Return (x, y) of the center of cell containing provided text 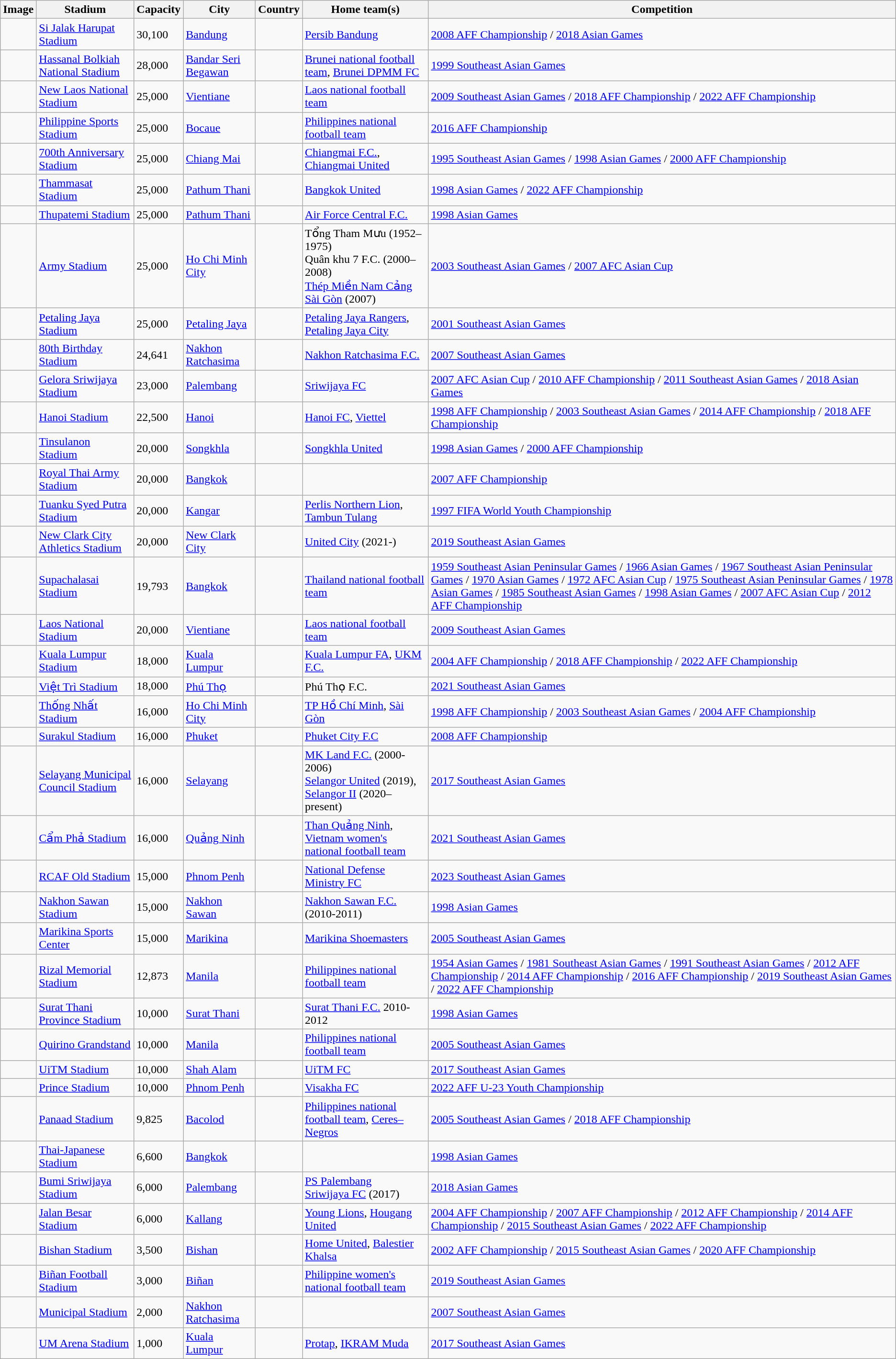
Bishan (219, 1250)
MK Land F.C. (2000-2006)Selangor United (2019), Selangor II (2020–present) (366, 781)
Thống Nhất Stadium (85, 712)
Home team(s) (366, 10)
Gelora Sriwijaya Stadium (85, 386)
Petaling Jaya (219, 324)
Petaling Jaya Stadium (85, 324)
Biñan (219, 1281)
Perlis Northern Lion, Tambun Tulang (366, 510)
Bacolod (219, 1119)
19,793 (159, 586)
Tinsulanon Stadium (85, 448)
2018 Asian Games (662, 1188)
Prince Stadium (85, 1087)
Quảng Ninh (219, 838)
700th Anniversary Stadium (85, 159)
Persib Bandung (366, 34)
3,500 (159, 1250)
Image (18, 10)
Stadium (85, 10)
Thai-Japanese Stadium (85, 1156)
United City (2021-) (366, 542)
Brunei national football team, Brunei DPMM FC (366, 65)
Competition (662, 10)
2002 AFF Championship / 2015 Southeast Asian Games / 2020 AFF Championship (662, 1250)
1,000 (159, 1344)
1998 Asian Games / 2022 AFF Championship (662, 190)
Cẩm Phả Stadium (85, 838)
Thailand national football team (366, 586)
Rizal Memorial Stadium (85, 976)
1998 AFF Championship / 2003 Southeast Asian Games / 2004 AFF Championship (662, 712)
Selayang Municipal Council Stadium (85, 781)
Songkhla United (366, 448)
Surakul Stadium (85, 736)
RCAF Old Stadium (85, 876)
Việt Trì Stadium (85, 686)
UM Arena Stadium (85, 1344)
Quirino Grandstand (85, 1045)
TP Hồ Chí Minh, Sài Gòn (366, 712)
Young Lions, Hougang United (366, 1218)
Nakhon Sawan F.C. (2010-2011) (366, 907)
Air Force Central F.C. (366, 215)
1998 Asian Games / 2000 AFF Championship (662, 448)
New Clark City (219, 542)
PS PalembangSriwijaya FC (2017) (366, 1188)
National Defense Ministry FC (366, 876)
2008 AFF Championship / 2018 Asian Games (662, 34)
22,500 (159, 417)
12,873 (159, 976)
2007 AFF Championship (662, 480)
23,000 (159, 386)
Phuket (219, 736)
Marikina Shoemasters (366, 939)
Si Jalak Harupat Stadium (85, 34)
1997 FIFA World Youth Championship (662, 510)
New Laos National Stadium (85, 97)
2009 Southeast Asian Games (662, 630)
UiTM Stadium (85, 1069)
UiTM FC (366, 1069)
Sriwijaya FC (366, 386)
Thupatemi Stadium (85, 215)
Philippine Sports Stadium (85, 127)
Nakhon Sawan (219, 907)
Capacity (159, 10)
1999 Southeast Asian Games (662, 65)
Bishan Stadium (85, 1250)
24,641 (159, 354)
Laos National Stadium (85, 630)
Hanoi (219, 417)
Kangar (219, 510)
Country (279, 10)
Tuanku Syed Putra Stadium (85, 510)
Nakhon Ratchasima F.C. (366, 354)
Surat Thani (219, 1013)
2007 AFC Asian Cup / 2010 AFF Championship / 2011 Southeast Asian Games / 2018 Asian Games (662, 386)
Phuket City F.C (366, 736)
Supachalasai Stadium (85, 586)
Royal Thai Army Stadium (85, 480)
6,600 (159, 1156)
2008 AFF Championship (662, 736)
Bocaue (219, 127)
28,000 (159, 65)
Phú Thọ F.C. (366, 686)
Home United, Balestier Khalsa (366, 1250)
9,825 (159, 1119)
Municipal Stadium (85, 1312)
Surat Thani Province Stadium (85, 1013)
Protap, IKRAM Muda (366, 1344)
Shah Alam (219, 1069)
1998 AFF Championship / 2003 Southeast Asian Games / 2014 AFF Championship / 2018 AFF Championship (662, 417)
2004 AFF Championship / 2018 AFF Championship / 2022 AFF Championship (662, 661)
Bumi Sriwijaya Stadium (85, 1188)
Hassanal Bolkiah National Stadium (85, 65)
Panaad Stadium (85, 1119)
Selayang (219, 781)
2009 Southeast Asian Games / 2018 AFF Championship / 2022 AFF Championship (662, 97)
City (219, 10)
2,000 (159, 1312)
Biñan Football Stadium (85, 1281)
Chiang Mai (219, 159)
Kuala Lumpur Stadium (85, 661)
Chiangmai F.C., Chiangmai United (366, 159)
Phú Thọ (219, 686)
Visakha FC (366, 1087)
80th Birthday Stadium (85, 354)
Bangkok United (366, 190)
2001 Southeast Asian Games (662, 324)
Tổng Tham Mưu (1952–1975)Quân khu 7 F.C. (2000–2008)Thép Miền Nam Cảng Sài Gòn (2007) (366, 266)
Jalan Besar Stadium (85, 1218)
2004 AFF Championship / 2007 AFF Championship / 2012 AFF Championship / 2014 AFF Championship / 2015 Southeast Asian Games / 2022 AFF Championship (662, 1218)
Hanoi Stadium (85, 417)
Than Quảng Ninh, Vietnam women's national football team (366, 838)
Hanoi FC, Viettel (366, 417)
Thammasat Stadium (85, 190)
Nakhon Sawan Stadium (85, 907)
30,100 (159, 34)
2005 Southeast Asian Games / 2018 AFF Championship (662, 1119)
2023 Southeast Asian Games (662, 876)
2022 AFF U-23 Youth Championship (662, 1087)
3,000 (159, 1281)
Surat Thani F.C. 2010-2012 (366, 1013)
New Clark City Athletics Stadium (85, 542)
Bandung (219, 34)
Bandar Seri Begawan (219, 65)
Philippines national football team, Ceres–Negros (366, 1119)
Army Stadium (85, 266)
2016 AFF Championship (662, 127)
Songkhla (219, 448)
Marikina (219, 939)
1995 Southeast Asian Games / 1998 Asian Games / 2000 AFF Championship (662, 159)
2003 Southeast Asian Games / 2007 AFC Asian Cup (662, 266)
Kallang (219, 1218)
Marikina Sports Center (85, 939)
Philippine women's national football team (366, 1281)
Kuala Lumpur FA, UKM F.C. (366, 661)
Petaling Jaya Rangers, Petaling Jaya City (366, 324)
